Locate the cell with the specified text and output its (X, Y) center coordinate. 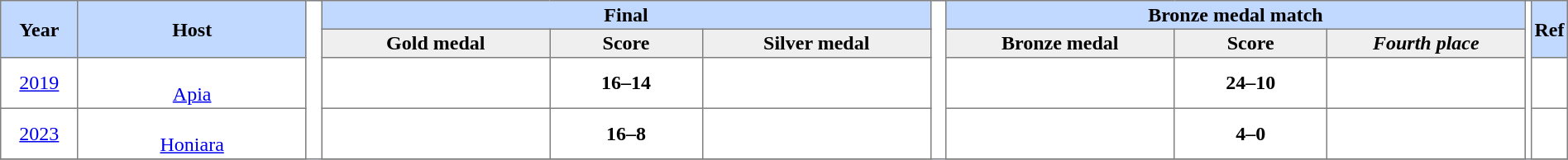
Final (626, 15)
Year (40, 30)
16–14 (627, 83)
24–10 (1250, 83)
Honiara (192, 134)
Silver medal (816, 43)
2023 (40, 134)
Fourth place (1426, 43)
Bronze medal match (1236, 15)
Bronze medal (1060, 43)
4–0 (1250, 134)
Gold medal (436, 43)
Ref (1550, 30)
16–8 (627, 134)
Host (192, 30)
2019 (40, 83)
Apia (192, 83)
